Capture the cell that displays the provided text and extract its (X, Y) central coordinate. 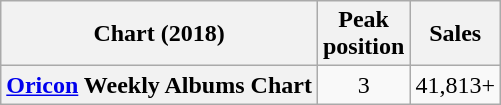
41,813+ (456, 85)
Chart (2018) (160, 34)
Peak position (363, 34)
Sales (456, 34)
Oricon Weekly Albums Chart (160, 85)
3 (363, 85)
